Find where the given text appears and provide that cell's center as [x, y] coordinate. 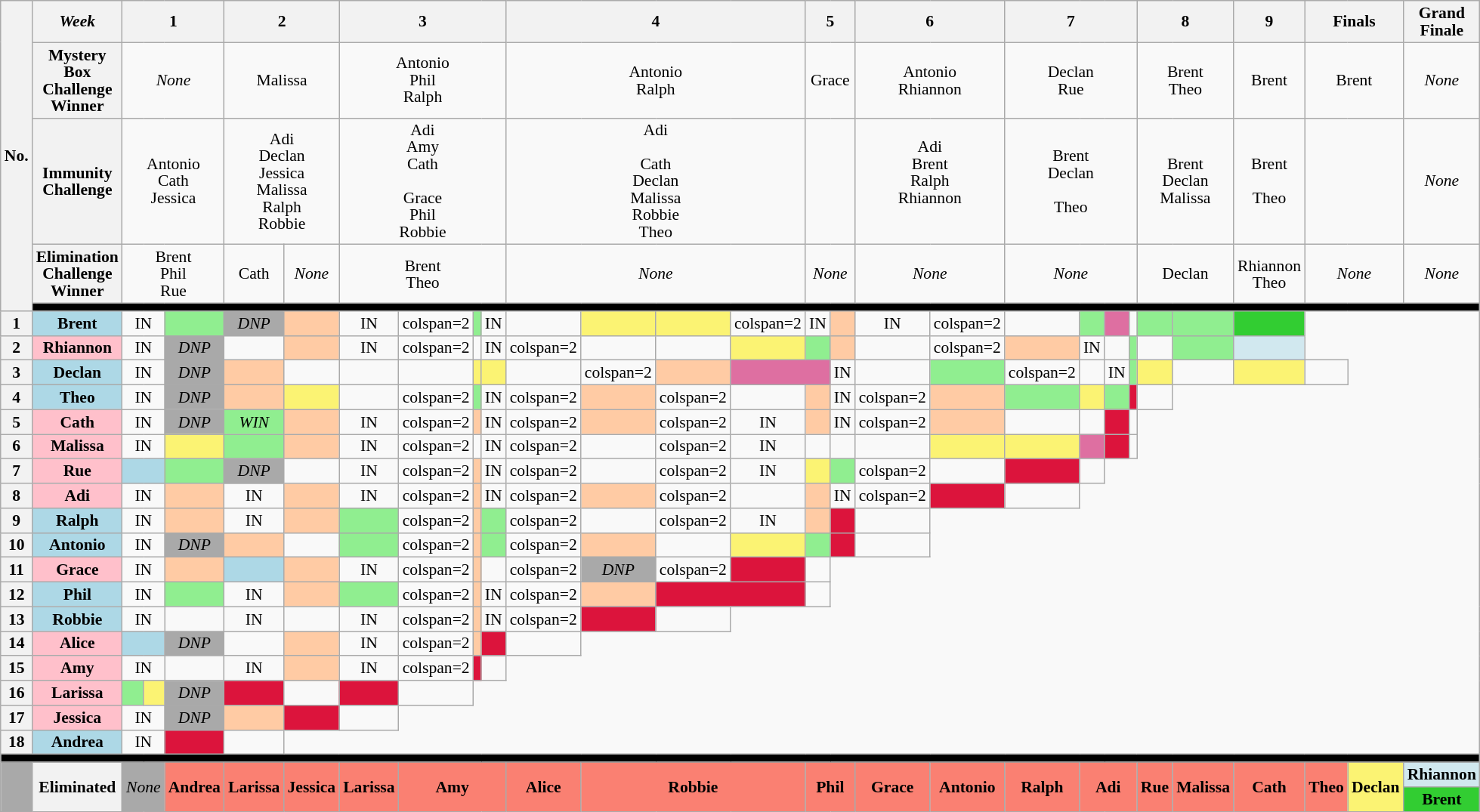
14 [17, 644]
Eliminated [77, 787]
AntonioRalph [656, 80]
Finals [1354, 21]
AntonioPhilRalph [423, 80]
AntonioCathJessica [174, 181]
AdiAmyCathGracePhilRobbie [423, 181]
15 [17, 669]
13 [17, 619]
MysteryBoxChallengeWinner [77, 80]
Grand Finale [1441, 21]
12 [17, 595]
11 [17, 570]
BrentDeclanMalissa [1185, 181]
AdiDeclanJessicaMalissaRalphRobbie [282, 181]
ImmunityChallenge [77, 181]
EliminationChallengeWinner [77, 274]
AntonioRhiannon [930, 80]
No. [17, 156]
Week [77, 21]
16 [17, 693]
BrentDeclanTheo [1071, 181]
BrentPhilRue [174, 274]
AdiBrentRalphRhiannon [930, 181]
DeclanRue [1071, 80]
18 [17, 742]
10 [17, 545]
AdiCathDeclanMalissaRobbieTheo [656, 181]
RhiannonTheo [1269, 274]
17 [17, 718]
WIN [254, 421]
